Extract the [X, Y] coordinate from the center of the cell holding the provided text.  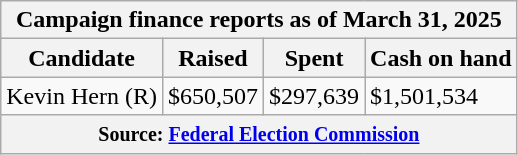
Kevin Hern (R) [82, 96]
Candidate [82, 58]
Cash on hand [441, 58]
Raised [212, 58]
$297,639 [314, 96]
Spent [314, 58]
Source: Federal Election Commission [259, 134]
$1,501,534 [441, 96]
$650,507 [212, 96]
Campaign finance reports as of March 31, 2025 [259, 20]
